Capture the cell that displays the provided text and extract its (x, y) central coordinate. 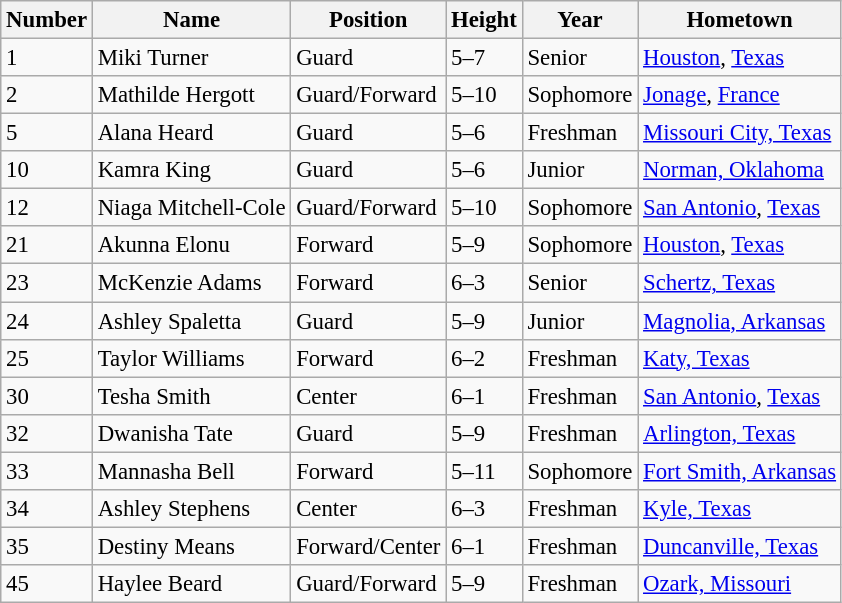
23 (47, 283)
Missouri City, Texas (740, 133)
Year (580, 20)
34 (47, 509)
Name (191, 20)
25 (47, 358)
McKenzie Adams (191, 283)
Arlington, Texas (740, 433)
Position (368, 20)
Kyle, Texas (740, 509)
5 (47, 133)
24 (47, 321)
35 (47, 546)
1 (47, 58)
Fort Smith, Arkansas (740, 471)
Magnolia, Arkansas (740, 321)
5–7 (484, 58)
Hometown (740, 20)
6–2 (484, 358)
45 (47, 584)
2 (47, 95)
Number (47, 20)
Ashley Spaletta (191, 321)
Ozark, Missouri (740, 584)
Schertz, Texas (740, 283)
Mathilde Hergott (191, 95)
Alana Heard (191, 133)
Niaga Mitchell-Cole (191, 208)
10 (47, 170)
Norman, Oklahoma (740, 170)
32 (47, 433)
30 (47, 396)
Haylee Beard (191, 584)
5–11 (484, 471)
Duncanville, Texas (740, 546)
Forward/Center (368, 546)
Akunna Elonu (191, 245)
21 (47, 245)
Miki Turner (191, 58)
33 (47, 471)
Kamra King (191, 170)
Dwanisha Tate (191, 433)
Taylor Williams (191, 358)
Jonage, France (740, 95)
Destiny Means (191, 546)
Tesha Smith (191, 396)
12 (47, 208)
Katy, Texas (740, 358)
Mannasha Bell (191, 471)
Height (484, 20)
Ashley Stephens (191, 509)
